Return the (X, Y) coordinate for the center point of the cell that contains the specified text.  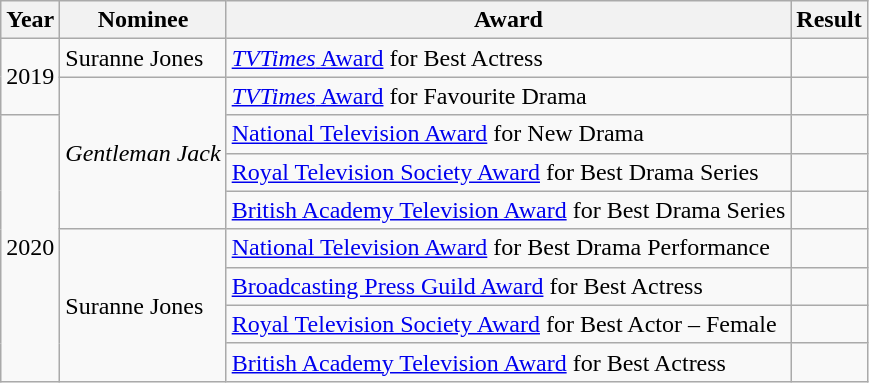
Award (508, 20)
Year (30, 20)
Nominee (143, 20)
2019 (30, 77)
Royal Television Society Award for Best Actor – Female (508, 324)
National Television Award for Best Drama Performance (508, 248)
2020 (30, 248)
Gentleman Jack (143, 153)
British Academy Television Award for Best Actress (508, 362)
British Academy Television Award for Best Drama Series (508, 210)
Result (829, 20)
Broadcasting Press Guild Award for Best Actress (508, 286)
National Television Award for New Drama (508, 134)
TVTimes Award for Best Actress (508, 58)
TVTimes Award for Favourite Drama (508, 96)
Royal Television Society Award for Best Drama Series (508, 172)
